Output the [x, y] coordinate of the center of the cell containing the given text.  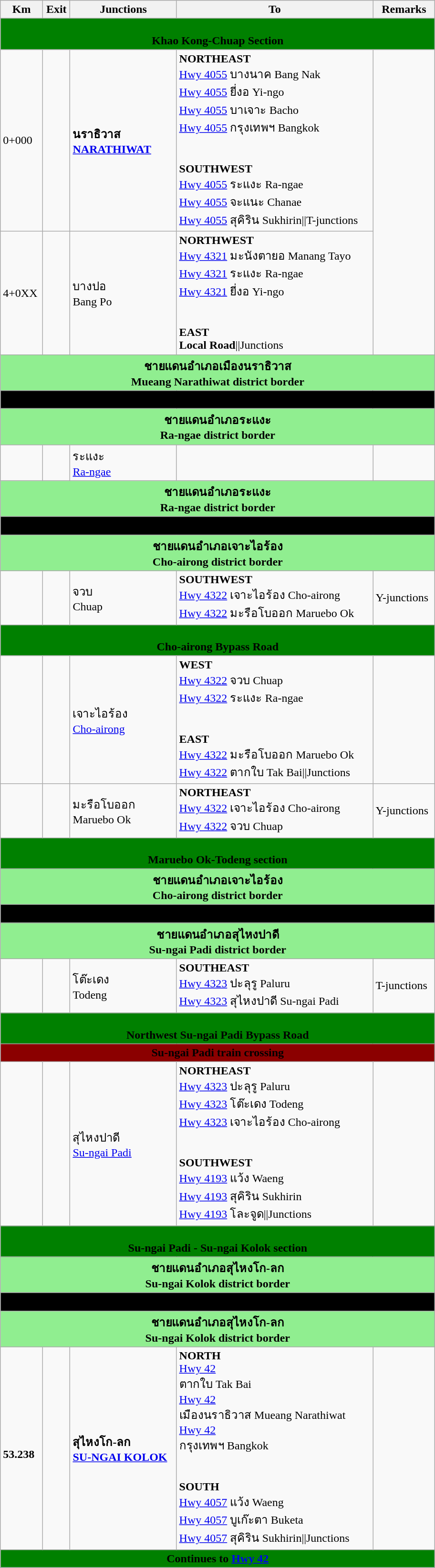
Cho-airong - Su-ngai Padi border [217, 914]
SOUTHEAST Hwy 4323 ปะลุรู Paluru Hwy 4323 สุไหงปาดี Su-ngai Padi [275, 985]
Km [22, 10]
Maruebo Ok-Todeng section [217, 853]
53.238 [22, 1448]
เจาะไอร้องCho-airong [123, 719]
4+0XX [22, 293]
Northwest Su-ngai Padi Bypass Road [217, 1028]
นราธิวาสNARATHIWAT [123, 141]
Ra-ngae - Cho-airong border [217, 526]
T-junctions [404, 985]
Continues to Hwy 42 [217, 1558]
NORTHEAST Hwy 4322 เจาะไอร้อง Cho-airong Hwy 4322 จวบ Chuap [275, 811]
สุไหงปาดีSu-ngai Padi [123, 1144]
จวบChuap [123, 597]
สุไหงโก-ลกSU-NGAI KOLOK [123, 1448]
Su-ngai Padi - Su-ngai Kolok border [217, 1302]
โต๊ะเดงTodeng [123, 985]
NORTHWEST Hwy 4321 มะนังตายอ Manang Tayo Hwy 4321 ระแงะ Ra-ngae Hwy 4321 ยี่งอ Yi-ngo EASTLocal Road||Junctions [275, 293]
WEST Hwy 4322 จวบ Chuap Hwy 4322 ระแงะ Ra-ngae EAST Hwy 4322 มะรือโบออก Maruebo Ok Hwy 4322 ตากใบ Tak Bai||Junctions [275, 719]
Su-ngai Padi train crossing [217, 1053]
ระแงะRa-ngae [123, 463]
0+000 [22, 141]
ชายแดนอำเภอเมืองนราธิวาสMueang Narathiwat district border [217, 373]
Su-ngai Padi - Su-ngai Kolok section [217, 1242]
Junctions [123, 10]
Mueang Narathiwat-Ra-ngae border [217, 400]
To [275, 10]
บางปอBang Po [123, 293]
Cho-airong Bypass Road [217, 640]
Remarks [404, 10]
Exit [56, 10]
Khao Kong-Chuap Section [217, 34]
ชายแดนอำเภอสุไหงปาดีSu-ngai Padi district border [217, 941]
SOUTHWEST Hwy 4322 เจาะไอร้อง Cho-airong Hwy 4322 มะรือโบออก Maruebo Ok [275, 597]
มะรือโบออกMaruebo Ok [123, 811]
